Output the [X, Y] coordinate of the center of the cell containing the given text.  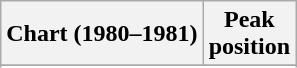
Peakposition [249, 34]
Chart (1980–1981) [102, 34]
